Return [x, y] of the center of cell containing provided text 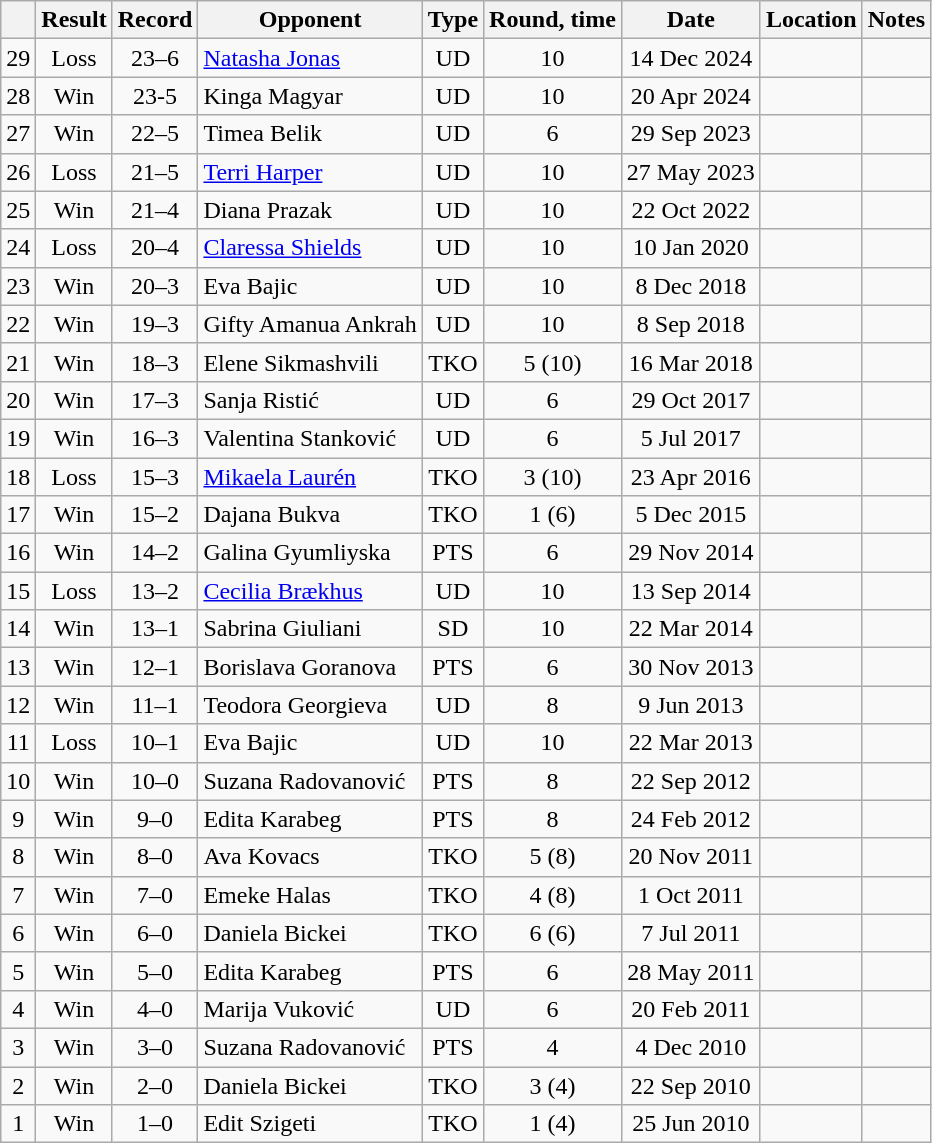
3 (4) [553, 1085]
27 [18, 134]
23-5 [155, 96]
17 [18, 515]
16–3 [155, 438]
14–2 [155, 553]
13–1 [155, 629]
5 (8) [553, 857]
Sabrina Giuliani [310, 629]
13 Sep 2014 [690, 591]
22 Mar 2013 [690, 743]
Timea Belik [310, 134]
14 Dec 2024 [690, 58]
SD [452, 629]
5 Dec 2015 [690, 515]
Result [74, 20]
25 Jun 2010 [690, 1124]
Borislava Goranova [310, 667]
Elene Sikmashvili [310, 362]
6 (6) [553, 933]
28 [18, 96]
20–4 [155, 248]
13 [18, 667]
18–3 [155, 362]
Teodora Georgieva [310, 705]
11 [18, 743]
24 Feb 2012 [690, 819]
22 Sep 2012 [690, 781]
21–4 [155, 210]
3–0 [155, 1047]
3 [18, 1047]
1–0 [155, 1124]
22–5 [155, 134]
23 [18, 286]
22 Oct 2022 [690, 210]
22 Mar 2014 [690, 629]
7–0 [155, 895]
4 Dec 2010 [690, 1047]
23 Apr 2016 [690, 477]
20 Apr 2024 [690, 96]
Round, time [553, 20]
Diana Prazak [310, 210]
Emeke Halas [310, 895]
20 [18, 400]
1 Oct 2011 [690, 895]
29 Nov 2014 [690, 553]
2 [18, 1085]
11–1 [155, 705]
10–1 [155, 743]
8–0 [155, 857]
30 Nov 2013 [690, 667]
21–5 [155, 172]
4–0 [155, 1009]
29 [18, 58]
18 [18, 477]
3 (10) [553, 477]
20–3 [155, 286]
29 Oct 2017 [690, 400]
1 (6) [553, 515]
14 [18, 629]
7 [18, 895]
Gifty Amanua Ankrah [310, 324]
10–0 [155, 781]
20 Nov 2011 [690, 857]
6–0 [155, 933]
9–0 [155, 819]
Marija Vuković [310, 1009]
29 Sep 2023 [690, 134]
Opponent [310, 20]
4 (8) [553, 895]
Sanja Ristić [310, 400]
Record [155, 20]
Edit Szigeti [310, 1124]
24 [18, 248]
Date [690, 20]
8 Dec 2018 [690, 286]
19 [18, 438]
1 [18, 1124]
15 [18, 591]
9 [18, 819]
12 [18, 705]
Galina Gyumliyska [310, 553]
Location [811, 20]
Terri Harper [310, 172]
9 Jun 2013 [690, 705]
Mikaela Laurén [310, 477]
20 Feb 2011 [690, 1009]
7 Jul 2011 [690, 933]
13–2 [155, 591]
Valentina Stanković [310, 438]
21 [18, 362]
5–0 [155, 971]
15–2 [155, 515]
28 May 2011 [690, 971]
22 [18, 324]
12–1 [155, 667]
22 Sep 2010 [690, 1085]
15–3 [155, 477]
Type [452, 20]
Notes [896, 20]
2–0 [155, 1085]
25 [18, 210]
5 Jul 2017 [690, 438]
1 (4) [553, 1124]
16 Mar 2018 [690, 362]
17–3 [155, 400]
8 Sep 2018 [690, 324]
10 Jan 2020 [690, 248]
Ava Kovacs [310, 857]
23–6 [155, 58]
Claressa Shields [310, 248]
16 [18, 553]
5 (10) [553, 362]
Dajana Bukva [310, 515]
19–3 [155, 324]
Cecilia Brækhus [310, 591]
27 May 2023 [690, 172]
26 [18, 172]
5 [18, 971]
Kinga Magyar [310, 96]
Natasha Jonas [310, 58]
